Detect which cell encompasses the target text, then output its [X, Y] center coordinate. 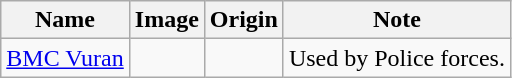
Used by Police forces. [396, 58]
BMC Vuran [66, 58]
Name [66, 20]
Origin [244, 20]
Image [166, 20]
Note [396, 20]
